Locate the cell with the specified text and output its (x, y) center coordinate. 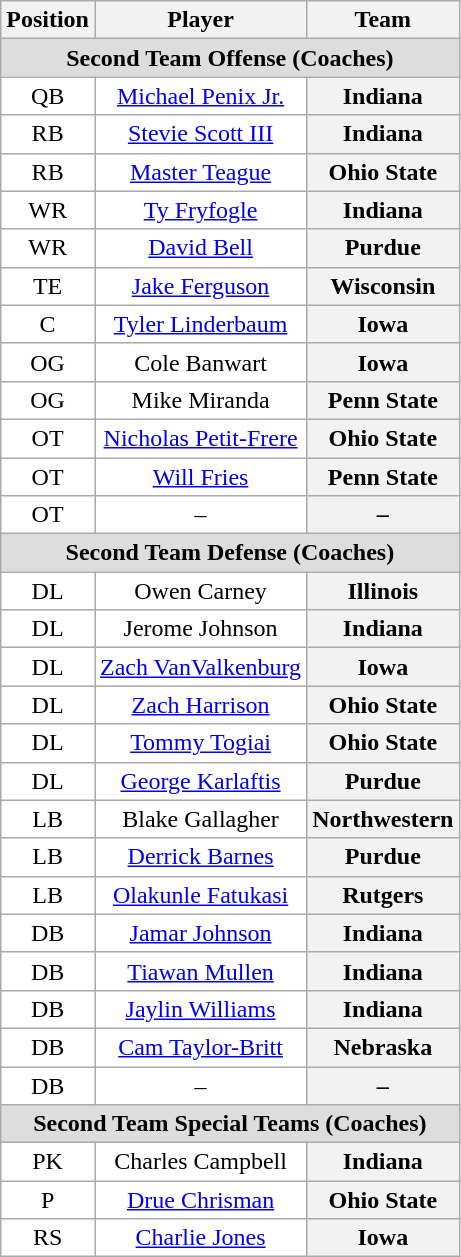
Jake Ferguson (200, 286)
Zach Harrison (200, 705)
Nebraska (383, 1047)
TE (48, 286)
Drue Chrisman (200, 1200)
Derrick Barnes (200, 857)
Tiawan Mullen (200, 971)
QB (48, 96)
Wisconsin (383, 286)
David Bell (200, 248)
Second Team Offense (Coaches) (230, 58)
Tommy Togiai (200, 743)
PK (48, 1162)
Northwestern (383, 819)
Position (48, 20)
Cam Taylor-Britt (200, 1047)
George Karlaftis (200, 781)
Mike Miranda (200, 400)
Cole Banwart (200, 362)
Nicholas Petit-Frere (200, 438)
RS (48, 1238)
Rutgers (383, 895)
Master Teague (200, 172)
Charles Campbell (200, 1162)
Olakunle Fatukasi (200, 895)
Second Team Defense (Coaches) (230, 553)
Jerome Johnson (200, 629)
Tyler Linderbaum (200, 324)
Team (383, 20)
Michael Penix Jr. (200, 96)
P (48, 1200)
Second Team Special Teams (Coaches) (230, 1124)
Ty Fryfogle (200, 210)
Will Fries (200, 477)
Jamar Johnson (200, 933)
Stevie Scott III (200, 134)
Jaylin Williams (200, 1009)
Zach VanValkenburg (200, 667)
C (48, 324)
Player (200, 20)
Blake Gallagher (200, 819)
Owen Carney (200, 591)
Illinois (383, 591)
Charlie Jones (200, 1238)
